Pinpoint the cell where the given text exists, returning its [x, y] midpoint coordinate. 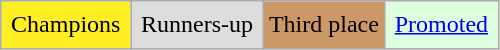
Third place [324, 25]
Promoted [441, 25]
Runners-up [198, 25]
Champions [66, 25]
